Return [X, Y] of the center of cell containing provided text 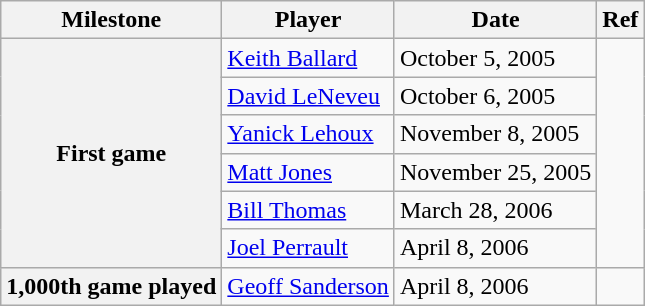
Joel Perrault [308, 248]
March 28, 2006 [495, 210]
Matt Jones [308, 172]
Ref [620, 20]
Player [308, 20]
Yanick Lehoux [308, 134]
Bill Thomas [308, 210]
Geoff Sanderson [308, 286]
October 5, 2005 [495, 58]
David LeNeveu [308, 96]
October 6, 2005 [495, 96]
1,000th game played [112, 286]
November 25, 2005 [495, 172]
Date [495, 20]
Milestone [112, 20]
First game [112, 153]
November 8, 2005 [495, 134]
Keith Ballard [308, 58]
